Detect which cell encompasses the target text, then output its (X, Y) center coordinate. 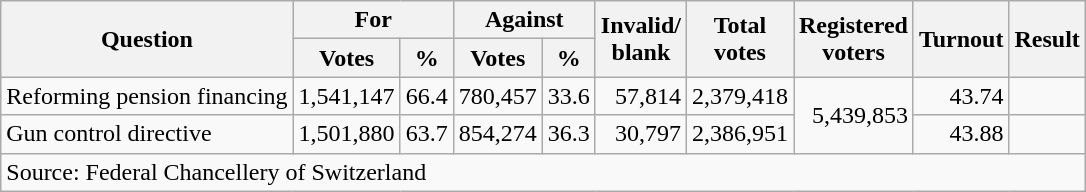
Source: Federal Chancellery of Switzerland (544, 172)
1,501,880 (346, 134)
Totalvotes (740, 39)
5,439,853 (854, 115)
57,814 (640, 96)
Invalid/blank (640, 39)
Against (524, 20)
36.3 (568, 134)
1,541,147 (346, 96)
2,386,951 (740, 134)
Turnout (961, 39)
Question (147, 39)
33.6 (568, 96)
63.7 (426, 134)
Gun control directive (147, 134)
43.88 (961, 134)
Registeredvoters (854, 39)
780,457 (498, 96)
Result (1047, 39)
Reforming pension financing (147, 96)
66.4 (426, 96)
854,274 (498, 134)
2,379,418 (740, 96)
43.74 (961, 96)
For (373, 20)
30,797 (640, 134)
